Locate the cell with the specified text and output its [x, y] center coordinate. 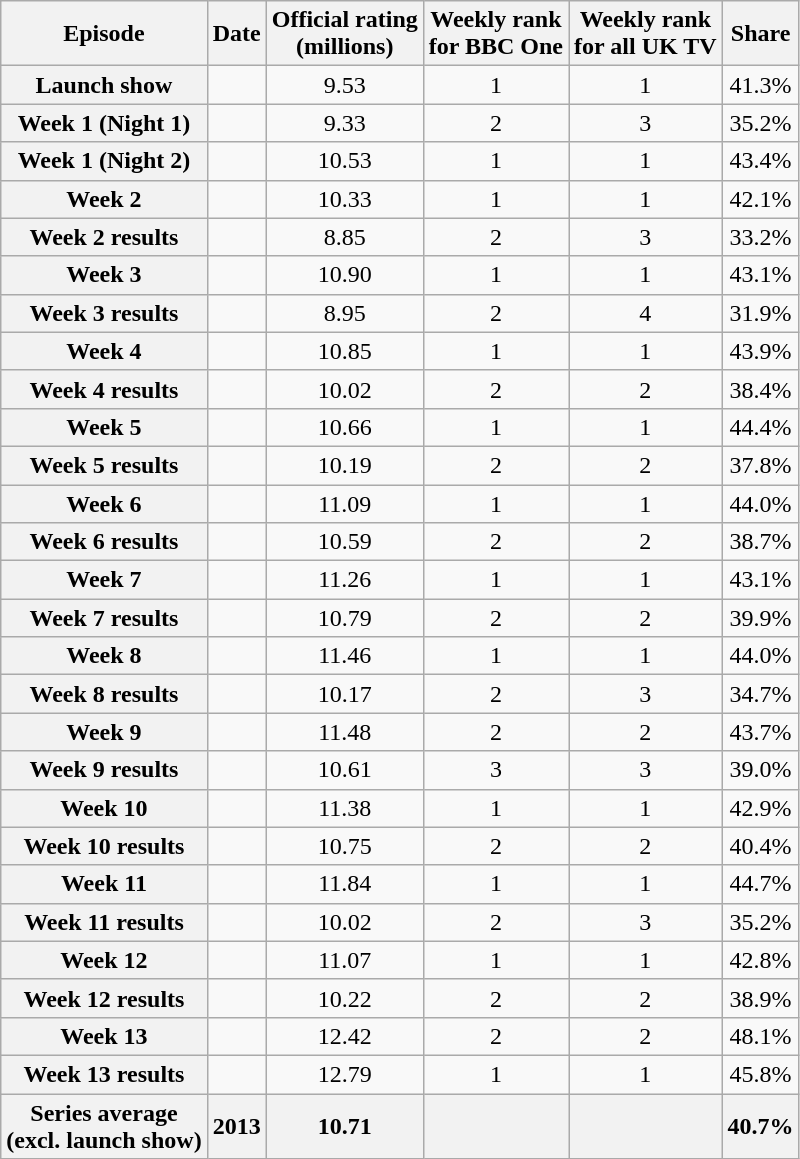
10.61 [344, 770]
44.7% [760, 884]
9.53 [344, 85]
Week 3 results [104, 313]
43.4% [760, 161]
38.7% [760, 542]
10.53 [344, 161]
Week 11 results [104, 922]
38.9% [760, 998]
Week 11 [104, 884]
11.07 [344, 960]
Week 4 [104, 351]
10.19 [344, 465]
11.46 [344, 656]
8.85 [344, 237]
37.8% [760, 465]
42.8% [760, 960]
43.9% [760, 351]
42.1% [760, 199]
33.2% [760, 237]
Week 1 (Night 1) [104, 123]
8.95 [344, 313]
39.0% [760, 770]
40.7% [760, 1126]
Date [236, 34]
11.48 [344, 732]
38.4% [760, 389]
Week 12 results [104, 998]
10.71 [344, 1126]
Episode [104, 34]
Week 4 results [104, 389]
11.84 [344, 884]
Week 13 results [104, 1074]
Week 7 results [104, 618]
11.38 [344, 808]
10.85 [344, 351]
Week 2 results [104, 237]
Week 6 results [104, 542]
Week 5 results [104, 465]
Week 10 results [104, 846]
2013 [236, 1126]
Week 1 (Night 2) [104, 161]
10.33 [344, 199]
9.33 [344, 123]
39.9% [760, 618]
Week 13 [104, 1036]
Week 10 [104, 808]
Week 2 [104, 199]
10.59 [344, 542]
40.4% [760, 846]
Week 9 [104, 732]
Week 5 [104, 427]
10.22 [344, 998]
Launch show [104, 85]
44.4% [760, 427]
Week 7 [104, 580]
Week 12 [104, 960]
Weekly rankfor all UK TV [646, 34]
11.26 [344, 580]
Week 8 results [104, 694]
45.8% [760, 1074]
10.79 [344, 618]
12.42 [344, 1036]
11.09 [344, 503]
42.9% [760, 808]
Week 8 [104, 656]
Series average(excl. launch show) [104, 1126]
12.79 [344, 1074]
10.17 [344, 694]
Share [760, 34]
10.90 [344, 275]
Week 9 results [104, 770]
Weekly rankfor BBC One [496, 34]
Official rating(millions) [344, 34]
41.3% [760, 85]
31.9% [760, 313]
34.7% [760, 694]
48.1% [760, 1036]
43.7% [760, 732]
10.75 [344, 846]
Week 3 [104, 275]
Week 6 [104, 503]
4 [646, 313]
10.66 [344, 427]
